Capture the cell that displays the provided text and extract its (x, y) central coordinate. 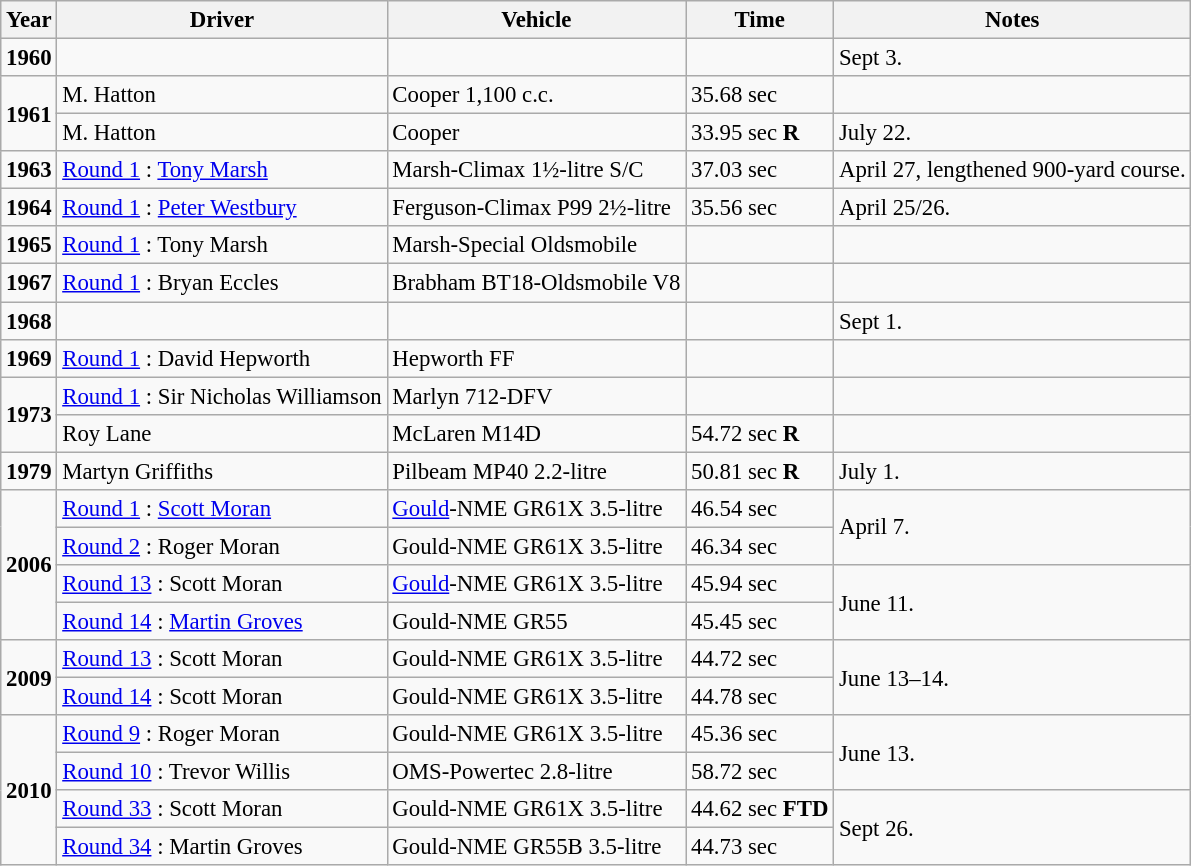
Round 14 : Scott Moran (222, 697)
2010 (29, 790)
Sept 3. (1012, 58)
Gould-NME GR55B 3.5-litre (536, 847)
Round 1 : David Hepworth (222, 358)
1969 (29, 358)
June 11. (1012, 602)
Round 14 : Martin Groves (222, 621)
54.72 sec R (760, 433)
2006 (29, 565)
Cooper 1,100 c.c. (536, 95)
McLaren M14D (536, 433)
Round 34 : Martin Groves (222, 847)
Marsh-Climax 1½-litre S/C (536, 170)
Marsh-Special Oldsmobile (536, 245)
Sept 1. (1012, 321)
1967 (29, 283)
Gould-NME GR55 (536, 621)
April 27, lengthened 900-yard course. (1012, 170)
Driver (222, 20)
Round 9 : Roger Moran (222, 734)
58.72 sec (760, 772)
Round 2 : Roger Moran (222, 546)
Notes (1012, 20)
Time (760, 20)
1961 (29, 114)
46.34 sec (760, 546)
46.54 sec (760, 509)
Round 1 : Scott Moran (222, 509)
Round 1 : Peter Westbury (222, 208)
Marlyn 712-DFV (536, 396)
44.78 sec (760, 697)
45.94 sec (760, 584)
44.62 sec FTD (760, 809)
2009 (29, 678)
April 25/26. (1012, 208)
1968 (29, 321)
July 22. (1012, 133)
44.72 sec (760, 659)
OMS-Powertec 2.8-litre (536, 772)
33.95 sec R (760, 133)
Hepworth FF (536, 358)
Round 10 : Trevor Willis (222, 772)
June 13. (1012, 752)
April 7. (1012, 528)
Martyn Griffiths (222, 471)
45.36 sec (760, 734)
Cooper (536, 133)
Round 1 : Bryan Eccles (222, 283)
Pilbeam MP40 2.2-litre (536, 471)
June 13–14. (1012, 678)
1965 (29, 245)
Sept 26. (1012, 828)
1964 (29, 208)
44.73 sec (760, 847)
1973 (29, 414)
45.45 sec (760, 621)
35.56 sec (760, 208)
Round 1 : Sir Nicholas Williamson (222, 396)
Brabham BT18-Oldsmobile V8 (536, 283)
Roy Lane (222, 433)
Round 33 : Scott Moran (222, 809)
35.68 sec (760, 95)
50.81 sec R (760, 471)
Vehicle (536, 20)
1960 (29, 58)
37.03 sec (760, 170)
Year (29, 20)
July 1. (1012, 471)
1963 (29, 170)
1979 (29, 471)
Ferguson-Climax P99 2½-litre (536, 208)
